Return [x, y] of the center of cell containing provided text 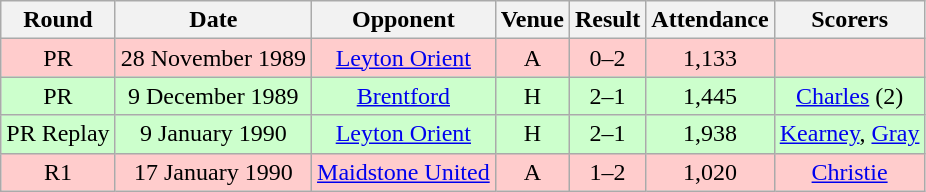
Christie [850, 172]
28 November 1989 [213, 58]
PR Replay [58, 134]
17 January 1990 [213, 172]
Maidstone United [404, 172]
Kearney, Gray [850, 134]
Attendance [710, 20]
Date [213, 20]
Result [607, 20]
Round [58, 20]
1,133 [710, 58]
Venue [532, 20]
Scorers [850, 20]
1,020 [710, 172]
Brentford [404, 96]
R1 [58, 172]
1,938 [710, 134]
Charles (2) [850, 96]
1–2 [607, 172]
9 December 1989 [213, 96]
1,445 [710, 96]
9 January 1990 [213, 134]
Opponent [404, 20]
0–2 [607, 58]
